For the text-containing cell, return its midpoint in [X, Y] coordinate format. 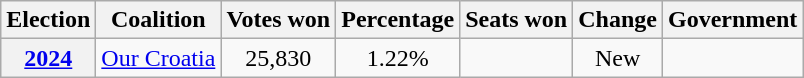
Seats won [516, 20]
Election [48, 20]
Our Croatia [158, 58]
Change [618, 20]
Government [732, 20]
2024 [48, 58]
Coalition [158, 20]
25,830 [278, 58]
Votes won [278, 20]
New [618, 58]
Percentage [398, 20]
1.22% [398, 58]
